Scan for the cell matching the given text and deliver its [X, Y] coordinate at center. 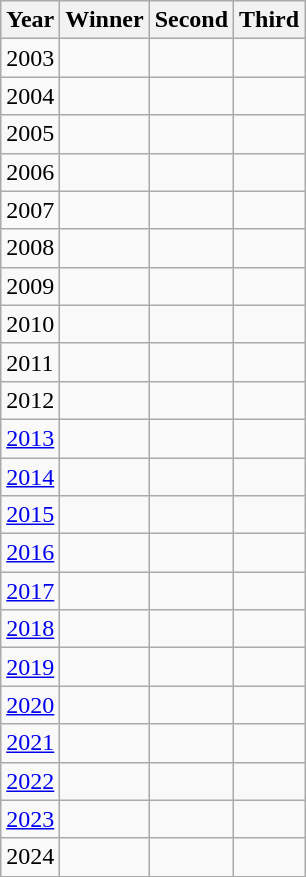
Second [191, 20]
2003 [30, 58]
2009 [30, 286]
2005 [30, 134]
2022 [30, 781]
2021 [30, 743]
2016 [30, 553]
2010 [30, 324]
Winner [104, 20]
2011 [30, 362]
2014 [30, 477]
2008 [30, 248]
Third [270, 20]
2007 [30, 210]
2017 [30, 591]
2020 [30, 705]
2023 [30, 819]
2015 [30, 515]
2006 [30, 172]
2024 [30, 857]
2018 [30, 629]
2013 [30, 438]
2004 [30, 96]
2012 [30, 400]
2019 [30, 667]
Year [30, 20]
